Locate the cell with the specified text and output its (X, Y) center coordinate. 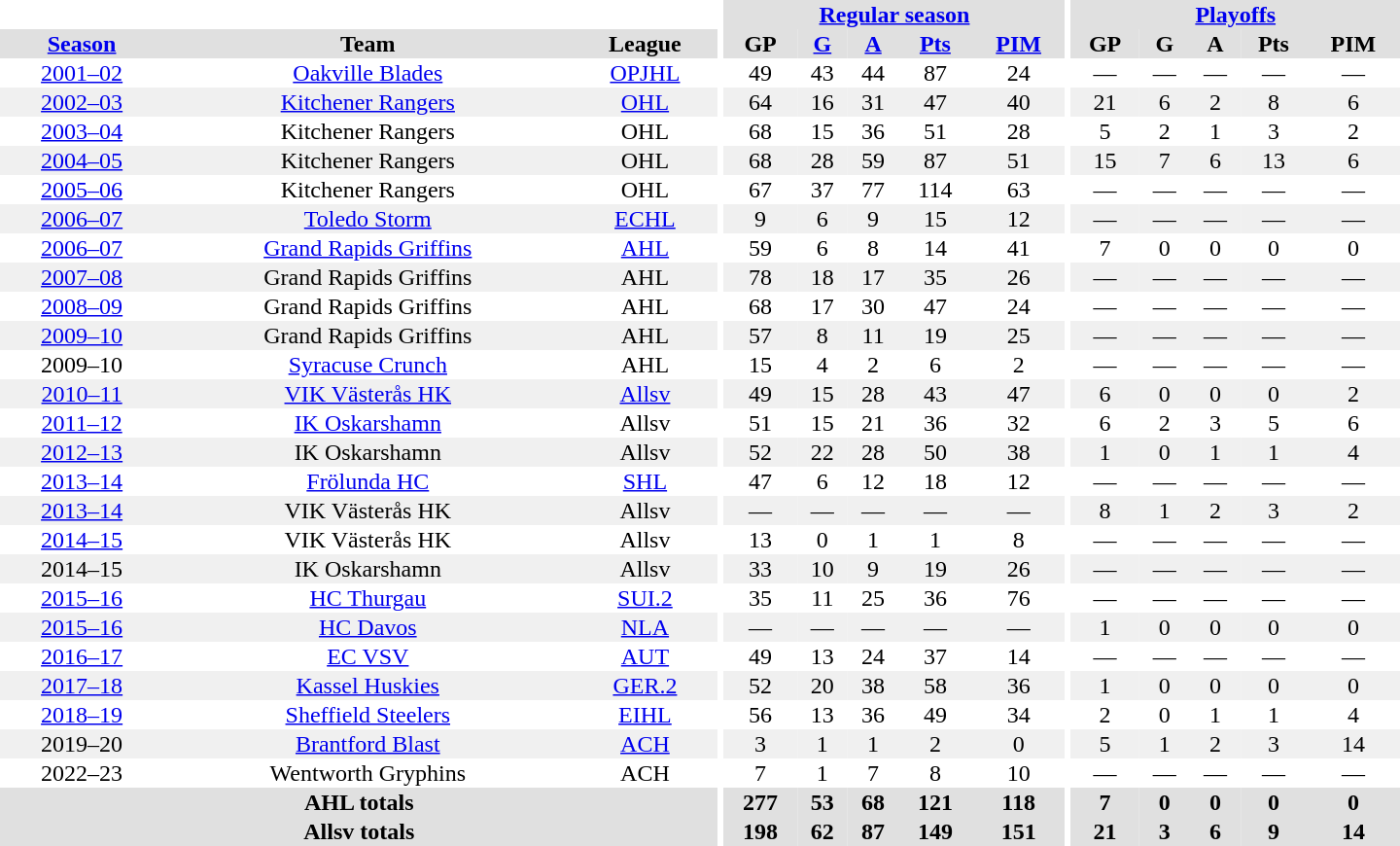
31 (873, 102)
78 (760, 277)
Allsv totals (360, 831)
HC Davos (367, 627)
Syracuse Crunch (367, 365)
277 (760, 802)
198 (760, 831)
62 (822, 831)
118 (1019, 802)
AHL totals (360, 802)
58 (935, 686)
Kassel Huskies (367, 686)
30 (873, 306)
2010–11 (82, 394)
Playoffs (1235, 15)
League (645, 44)
2008–09 (82, 306)
57 (760, 335)
41 (1019, 248)
77 (873, 190)
HC Thurgau (367, 598)
Regular season (894, 15)
2016–17 (82, 656)
33 (760, 569)
76 (1019, 598)
Team (367, 44)
44 (873, 73)
EIHL (645, 715)
Frölunda HC (367, 481)
ECHL (645, 219)
OPJHL (645, 73)
2004–05 (82, 160)
SUI.2 (645, 598)
2018–19 (82, 715)
121 (935, 802)
2017–18 (82, 686)
2007–08 (82, 277)
32 (1019, 423)
16 (822, 102)
Wentworth Gryphins (367, 773)
Oakville Blades (367, 73)
SHL (645, 481)
20 (822, 686)
2002–03 (82, 102)
2022–23 (82, 773)
64 (760, 102)
Season (82, 44)
56 (760, 715)
EC VSV (367, 656)
NLA (645, 627)
2003–04 (82, 131)
149 (935, 831)
63 (1019, 190)
GER.2 (645, 686)
34 (1019, 715)
2011–12 (82, 423)
53 (822, 802)
2005–06 (82, 190)
2019–20 (82, 744)
2001–02 (82, 73)
22 (822, 452)
40 (1019, 102)
Toledo Storm (367, 219)
2012–13 (82, 452)
Sheffield Steelers (367, 715)
Brantford Blast (367, 744)
AUT (645, 656)
50 (935, 452)
151 (1019, 831)
114 (935, 190)
67 (760, 190)
